Determine the [X, Y] coordinate at the center of the cell enclosing the given text.  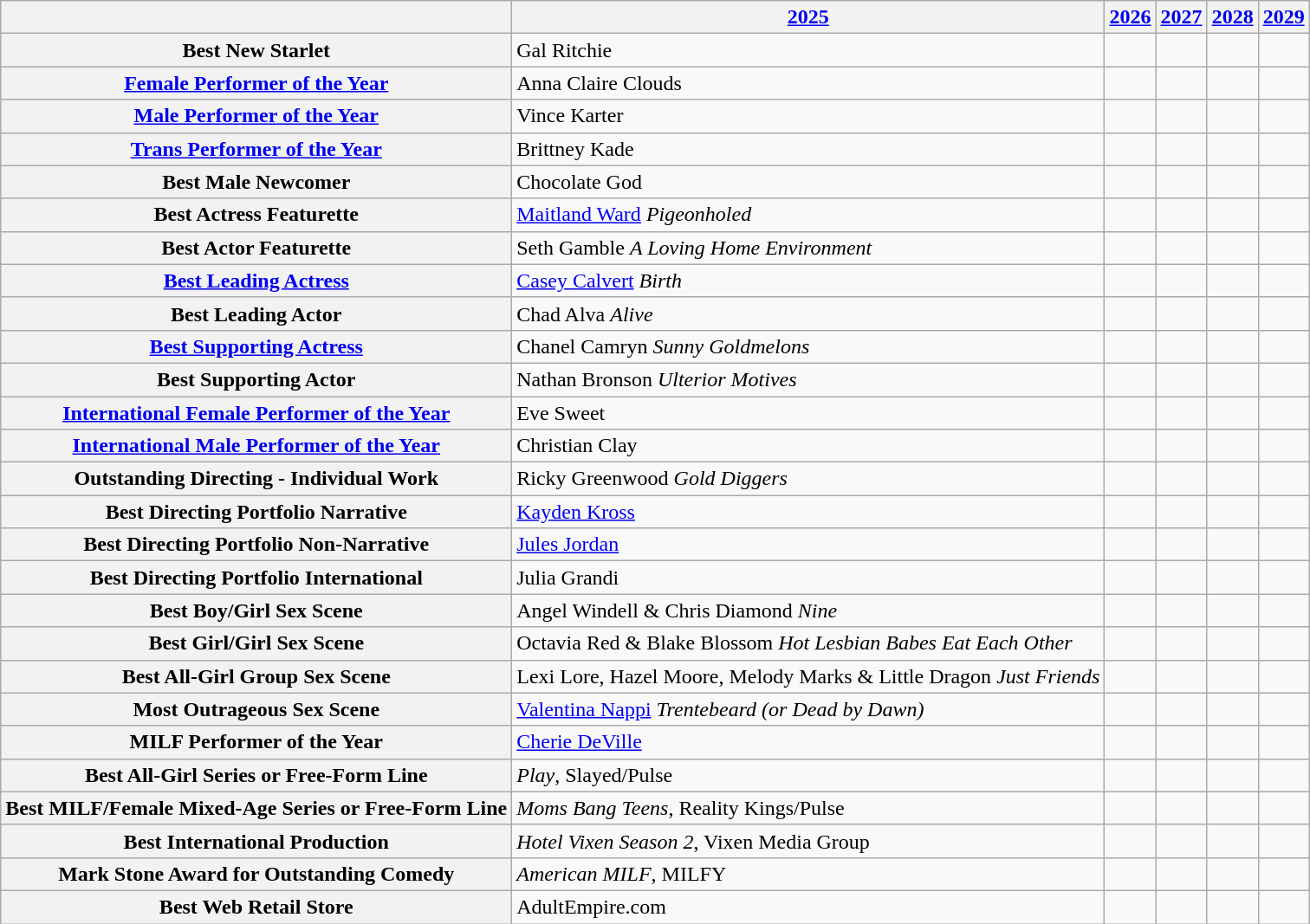
Most Outrageous Sex Scene [256, 709]
Best Directing Portfolio Narrative [256, 512]
Cherie DeVille [808, 742]
Hotel Vixen Season 2, Vixen Media Group [808, 841]
Jules Jordan [808, 545]
Male Performer of the Year [256, 116]
Eve Sweet [808, 413]
2029 [1284, 17]
Nathan Bronson Ulterior Motives [808, 379]
Best Leading Actress [256, 281]
AdultEmpire.com [808, 907]
Chad Alva Alive [808, 313]
Maitland Ward Pigeonholed [808, 215]
Play, Slayed/Pulse [808, 775]
American MILF, MILFY [808, 874]
Best MILF/Female Mixed-Age Series or Free-Form Line [256, 808]
Anna Claire Clouds [808, 83]
Best Male Newcomer [256, 182]
Best Web Retail Store [256, 907]
Best Directing Portfolio International [256, 578]
Lexi Lore, Hazel Moore, Melody Marks & Little Dragon Just Friends [808, 676]
Best Directing Portfolio Non-Narrative [256, 545]
Seth Gamble A Loving Home Environment [808, 248]
Julia Grandi [808, 578]
Angel Windell & Chris Diamond Nine [808, 611]
Best International Production [256, 841]
Best Leading Actor [256, 313]
Valentina Nappi Trentebeard (or Dead by Dawn) [808, 709]
2026 [1130, 17]
Trans Performer of the Year [256, 149]
Best Supporting Actor [256, 379]
Best All-Girl Series or Free-Form Line [256, 775]
Octavia Red & Blake Blossom Hot Lesbian Babes Eat Each Other [808, 643]
MILF Performer of the Year [256, 742]
Chocolate God [808, 182]
Best Actor Featurette [256, 248]
Best New Starlet [256, 50]
Vince Karter [808, 116]
2025 [808, 17]
International Male Performer of the Year [256, 446]
Best Actress Featurette [256, 215]
Mark Stone Award for Outstanding Comedy [256, 874]
Best Girl/Girl Sex Scene [256, 643]
Brittney Kade [808, 149]
Christian Clay [808, 446]
Chanel Camryn Sunny Goldmelons [808, 346]
2028 [1232, 17]
Outstanding Directing - Individual Work [256, 479]
Moms Bang Teens, Reality Kings/Pulse [808, 808]
Kayden Kross [808, 512]
Gal Ritchie [808, 50]
Female Performer of the Year [256, 83]
International Female Performer of the Year [256, 413]
2027 [1182, 17]
Best Boy/Girl Sex Scene [256, 611]
Best All-Girl Group Sex Scene [256, 676]
Ricky Greenwood Gold Diggers [808, 479]
Best Supporting Actress [256, 346]
Casey Calvert Birth [808, 281]
